Search for the cell housing the specified text and yield its (X, Y) center coordinate. 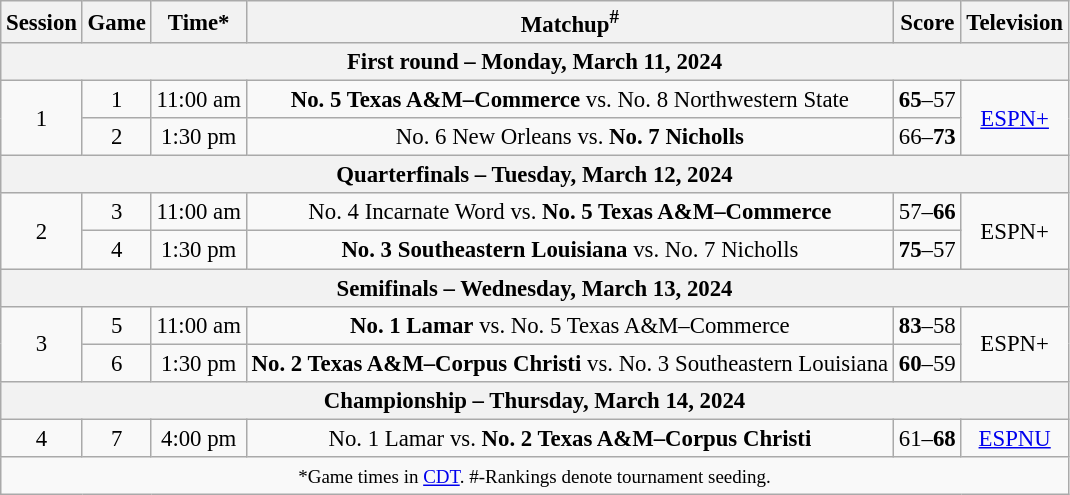
*Game times in CDT. #-Rankings denote tournament seeding. (535, 476)
83–58 (927, 325)
Score (927, 22)
No. 2 Texas A&M–Corpus Christi vs. No. 3 Southeastern Louisiana (570, 363)
No. 4 Incarnate Word vs. No. 5 Texas A&M–Commerce (570, 213)
60–59 (927, 363)
61–68 (927, 438)
First round – Monday, March 11, 2024 (535, 62)
Session (42, 22)
ESPNU (1014, 438)
5 (116, 325)
Television (1014, 22)
7 (116, 438)
Time* (198, 22)
Quarterfinals – Tuesday, March 12, 2024 (535, 175)
No. 6 New Orleans vs. No. 7 Nicholls (570, 137)
66–73 (927, 137)
Matchup# (570, 22)
No. 1 Lamar vs. No. 2 Texas A&M–Corpus Christi (570, 438)
No. 3 Southeastern Louisiana vs. No. 7 Nicholls (570, 250)
Championship – Thursday, March 14, 2024 (535, 400)
No. 5 Texas A&M–Commerce vs. No. 8 Northwestern State (570, 100)
6 (116, 363)
No. 1 Lamar vs. No. 5 Texas A&M–Commerce (570, 325)
Game (116, 22)
Semifinals – Wednesday, March 13, 2024 (535, 288)
65–57 (927, 100)
75–57 (927, 250)
57–66 (927, 213)
4:00 pm (198, 438)
